Output the [X, Y] coordinate of the center of the cell containing the given text.  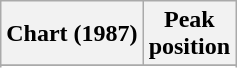
Chart (1987) [72, 34]
Peakposition [189, 34]
